Locate the cell with the specified text and output its [X, Y] center coordinate. 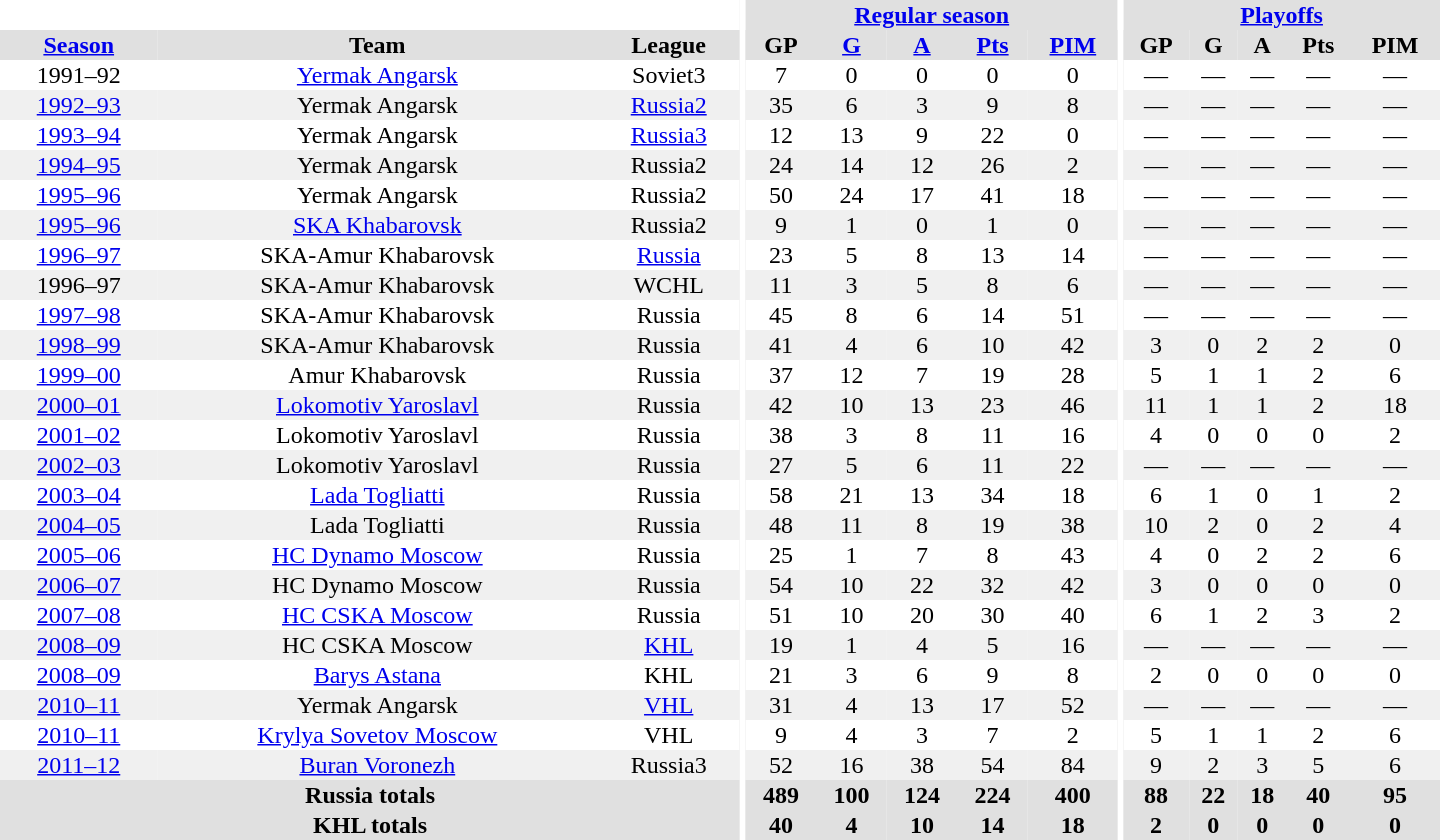
31 [782, 705]
35 [782, 105]
489 [782, 795]
2007–08 [78, 615]
Barys Astana [377, 675]
26 [992, 165]
2006–07 [78, 585]
84 [1073, 765]
1998–99 [78, 345]
20 [922, 615]
43 [1073, 555]
88 [1156, 795]
34 [992, 495]
100 [852, 795]
400 [1073, 795]
2004–05 [78, 525]
95 [1395, 795]
2003–04 [78, 495]
League [668, 45]
28 [1073, 375]
SKA Khabarovsk [377, 225]
58 [782, 495]
2001–02 [78, 435]
50 [782, 195]
1993–94 [78, 135]
Buran Voronezh [377, 765]
1992–93 [78, 105]
1991–92 [78, 75]
224 [992, 795]
1997–98 [78, 315]
48 [782, 525]
25 [782, 555]
1994–95 [78, 165]
30 [992, 615]
WCHL [668, 285]
Regular season [932, 15]
2002–03 [78, 465]
37 [782, 375]
Playoffs [1282, 15]
1999–00 [78, 375]
45 [782, 315]
124 [922, 795]
2005–06 [78, 555]
27 [782, 465]
2000–01 [78, 405]
2011–12 [78, 765]
Russia totals [370, 795]
Season [78, 45]
KHL totals [370, 825]
Amur Khabarovsk [377, 375]
Soviet3 [668, 75]
46 [1073, 405]
Team [377, 45]
Krylya Sovetov Moscow [377, 735]
32 [992, 585]
